Extract the [X, Y] coordinate from the center of the cell holding the provided text.  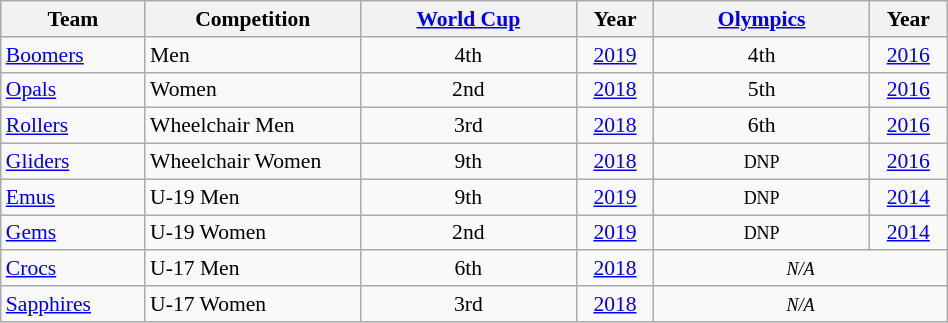
Team [73, 19]
U-19 Women [253, 233]
Men [253, 55]
Gliders [73, 162]
5th [762, 90]
World Cup [469, 19]
Women [253, 90]
Wheelchair Men [253, 126]
Emus [73, 197]
U-19 Men [253, 197]
U-17 Men [253, 269]
Boomers [73, 55]
Sapphires [73, 304]
Competition [253, 19]
Olympics [762, 19]
Wheelchair Women [253, 162]
Crocs [73, 269]
Opals [73, 90]
Rollers [73, 126]
U-17 Women [253, 304]
Gems [73, 233]
